Search for the cell housing the specified text and yield its [X, Y] center coordinate. 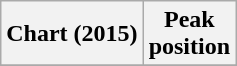
Peak position [189, 34]
Chart (2015) [72, 34]
